For the text-containing cell, return its midpoint in (x, y) coordinate format. 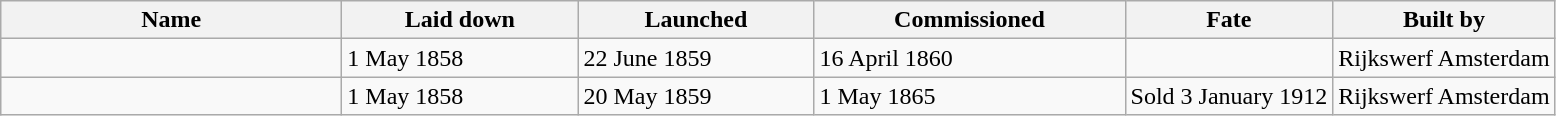
Commissioned (970, 20)
22 June 1859 (696, 58)
Laid down (460, 20)
Fate (1229, 20)
Built by (1444, 20)
Name (172, 20)
Launched (696, 20)
Sold 3 January 1912 (1229, 96)
1 May 1865 (970, 96)
20 May 1859 (696, 96)
16 April 1860 (970, 58)
